Search for the cell housing the specified text and yield its (x, y) center coordinate. 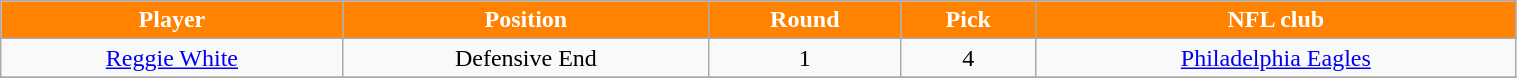
4 (968, 58)
Round (805, 20)
Player (172, 20)
Philadelphia Eagles (1276, 58)
Position (526, 20)
1 (805, 58)
Reggie White (172, 58)
NFL club (1276, 20)
Defensive End (526, 58)
Pick (968, 20)
